For the text-containing cell, return its midpoint in (X, Y) coordinate format. 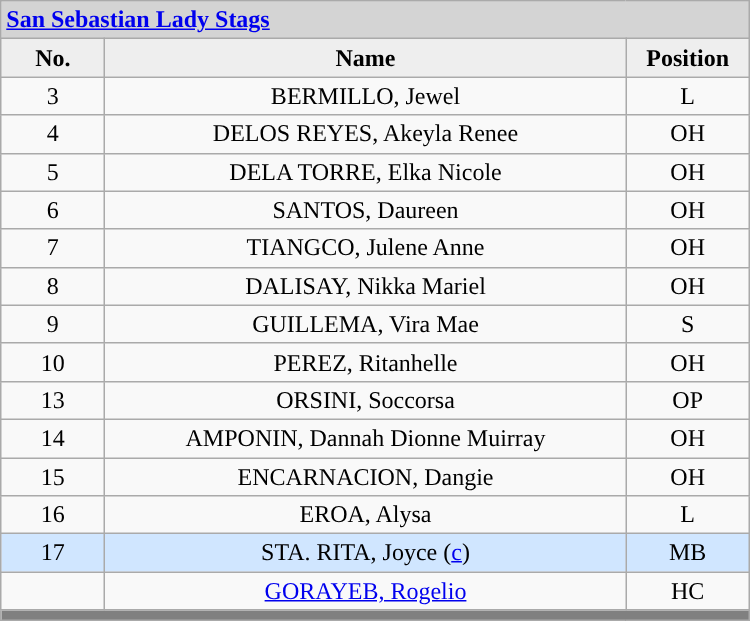
13 (53, 400)
Position (688, 58)
EROA, Alysa (366, 515)
4 (53, 134)
AMPONIN, Dannah Dionne Muirray (366, 438)
15 (53, 477)
San Sebastian Lady Stags (375, 20)
3 (53, 96)
BERMILLO, Jewel (366, 96)
17 (53, 553)
6 (53, 210)
GUILLEMA, Vira Mae (366, 324)
ORSINI, Soccorsa (366, 400)
5 (53, 172)
No. (53, 58)
HC (688, 591)
16 (53, 515)
ENCARNACION, Dangie (366, 477)
8 (53, 286)
PEREZ, Ritanhelle (366, 362)
TIANGCO, Julene Anne (366, 248)
14 (53, 438)
GORAYEB, Rogelio (366, 591)
DELA TORRE, Elka Nicole (366, 172)
DALISAY, Nikka Mariel (366, 286)
7 (53, 248)
9 (53, 324)
STA. RITA, Joyce (c) (366, 553)
Name (366, 58)
SANTOS, Daureen (366, 210)
S (688, 324)
OP (688, 400)
DELOS REYES, Akeyla Renee (366, 134)
MB (688, 553)
10 (53, 362)
